Output the [X, Y] coordinate of the center of the cell containing the given text.  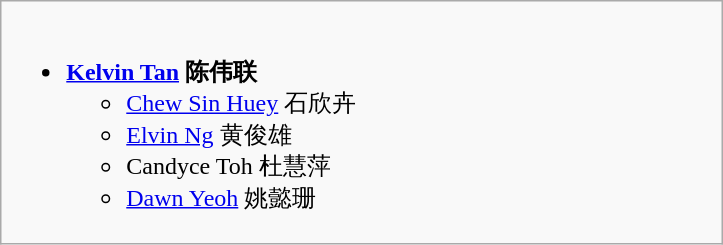
Kelvin Tan 陈伟联Chew Sin Huey 石欣卉Elvin Ng 黄俊雄Candyce Toh 杜慧萍Dawn Yeoh 姚懿珊 [362, 123]
